Identify which cell holds the provided text, then report its (x, y) central coordinate. 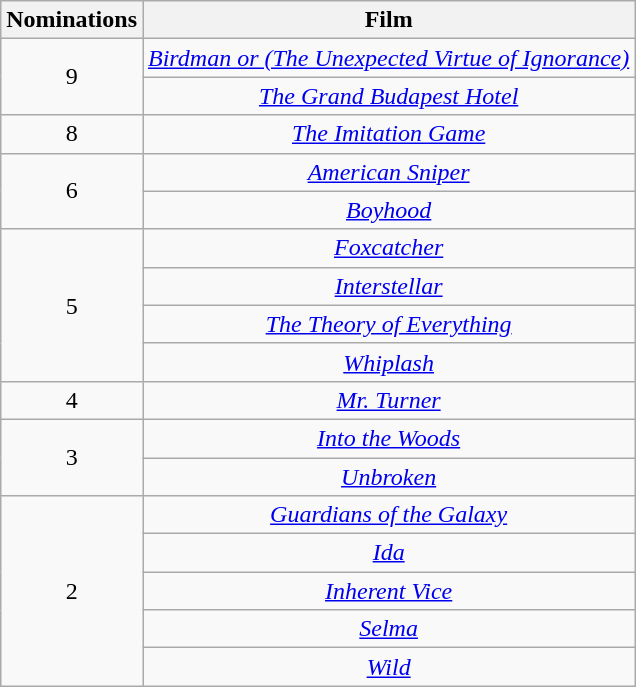
Birdman or (The Unexpected Virtue of Ignorance) (388, 58)
Unbroken (388, 477)
9 (72, 77)
Film (388, 20)
3 (72, 457)
Inherent Vice (388, 591)
The Imitation Game (388, 134)
Boyhood (388, 210)
Whiplash (388, 362)
Wild (388, 667)
Interstellar (388, 286)
Ida (388, 553)
Foxcatcher (388, 248)
Mr. Turner (388, 400)
Nominations (72, 20)
Into the Woods (388, 438)
2 (72, 591)
The Theory of Everything (388, 324)
The Grand Budapest Hotel (388, 96)
Guardians of the Galaxy (388, 515)
5 (72, 305)
Selma (388, 629)
6 (72, 191)
8 (72, 134)
4 (72, 400)
American Sniper (388, 172)
